Locate the cell with the specified text and output its [x, y] center coordinate. 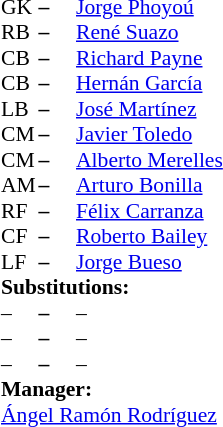
RB [20, 33]
Manager: [112, 389]
Richard Payne [150, 58]
Jorge Bueso [150, 262]
Substitutions: [112, 287]
Hernán García [150, 83]
AM [20, 185]
Alberto Merelles [150, 160]
CF [20, 237]
LF [20, 262]
Arturo Bonilla [150, 185]
LB [20, 109]
Roberto Bailey [150, 237]
Félix Carranza [150, 211]
René Suazo [150, 33]
RF [20, 211]
Javier Toledo [150, 135]
José Martínez [150, 109]
